Output the [x, y] coordinate of the center of the cell containing the given text.  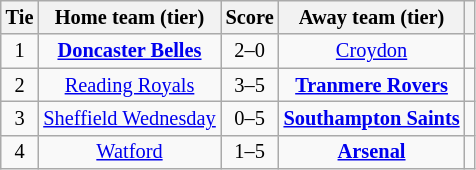
3 [20, 118]
3–5 [250, 85]
2–0 [250, 51]
Arsenal [372, 152]
Watford [129, 152]
Reading Royals [129, 85]
2 [20, 85]
Tie [20, 17]
Southampton Saints [372, 118]
Croydon [372, 51]
Doncaster Belles [129, 51]
1 [20, 51]
Tranmere Rovers [372, 85]
4 [20, 152]
0–5 [250, 118]
Sheffield Wednesday [129, 118]
1–5 [250, 152]
Home team (tier) [129, 17]
Score [250, 17]
Away team (tier) [372, 17]
